Provide the (x, y) coordinate of the cell's center where the given text is located.  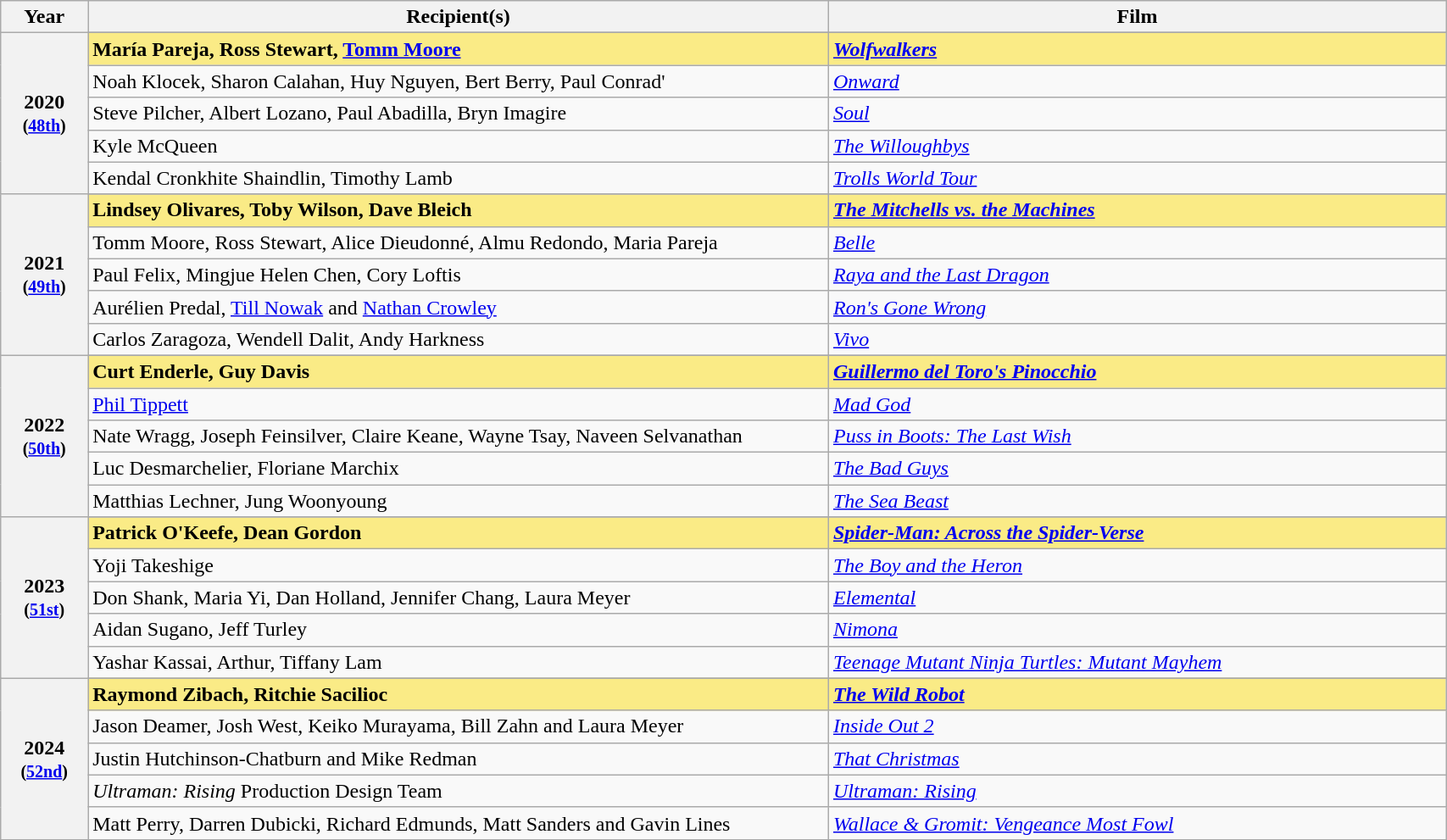
Inside Out 2 (1137, 726)
Vivo (1137, 339)
Noah Klocek, Sharon Calahan, Huy Nguyen, Bert Berry, Paul Conrad' (459, 81)
Curt Enderle, Guy Davis (459, 371)
Raya and the Last Dragon (1137, 275)
The Willoughbys (1137, 146)
2024 (52nd) (44, 759)
Teenage Mutant Ninja Turtles: Mutant Mayhem (1137, 662)
Ultraman: Rising (1137, 791)
The Bad Guys (1137, 469)
Phil Tippett (459, 404)
Recipient(s) (459, 17)
Year (44, 17)
Matt Perry, Darren Dubicki, Richard Edmunds, Matt Sanders and Gavin Lines (459, 823)
2020 (48th) (44, 114)
Belle (1137, 242)
2022 (50th) (44, 436)
Carlos Zaragoza, Wendell Dalit, Andy Harkness (459, 339)
Puss in Boots: The Last Wish (1137, 437)
Lindsey Olivares, Toby Wilson, Dave Bleich (459, 210)
The Sea Beast (1137, 501)
Aurélien Predal, Till Nowak and Nathan Crowley (459, 307)
María Pareja, Ross Stewart, Tomm Moore (459, 49)
Luc Desmarchelier, Floriane Marchix (459, 469)
Yoji Takeshige (459, 565)
Patrick O'Keefe, Dean Gordon (459, 533)
Jason Deamer, Josh West, Keiko Murayama, Bill Zahn and Laura Meyer (459, 726)
Nate Wragg, Joseph Feinsilver, Claire Keane, Wayne Tsay, Naveen Selvanathan (459, 437)
2021 (49th) (44, 275)
Ultraman: Rising Production Design Team (459, 791)
Ron's Gone Wrong (1137, 307)
Aidan Sugano, Jeff Turley (459, 630)
Guillermo del Toro's Pinocchio (1137, 371)
Matthias Lechner, Jung Woonyoung (459, 501)
Nimona (1137, 630)
Film (1137, 17)
Yashar Kassai, Arthur, Tiffany Lam (459, 662)
2023 (51st) (44, 598)
Wolfwalkers (1137, 49)
Elemental (1137, 598)
Kendal Cronkhite Shaindlin, Timothy Lamb (459, 178)
Steve Pilcher, Albert Lozano, Paul Abadilla, Bryn Imagire (459, 114)
Don Shank, Maria Yi, Dan Holland, Jennifer Chang, Laura Meyer (459, 598)
Mad God (1137, 404)
That Christmas (1137, 759)
Spider-Man: Across the Spider-Verse (1137, 533)
The Boy and the Heron (1137, 565)
Trolls World Tour (1137, 178)
Justin Hutchinson-Chatburn and Mike Redman (459, 759)
Tomm Moore, Ross Stewart, Alice Dieudonné, Almu Redondo, Maria Pareja (459, 242)
Soul (1137, 114)
Wallace & Gromit: Vengeance Most Fowl (1137, 823)
The Wild Robot (1137, 694)
Onward (1137, 81)
Paul Felix, Mingjue Helen Chen, Cory Loftis (459, 275)
Raymond Zibach, Ritchie Sacilioc (459, 694)
Kyle McQueen (459, 146)
The Mitchells vs. the Machines (1137, 210)
